Locate the cell with the specified text and output its [x, y] center coordinate. 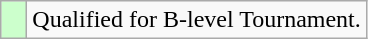
Qualified for B-level Tournament. [197, 20]
